From the cell containing the given text, extract its center point as (X, Y) coordinate. 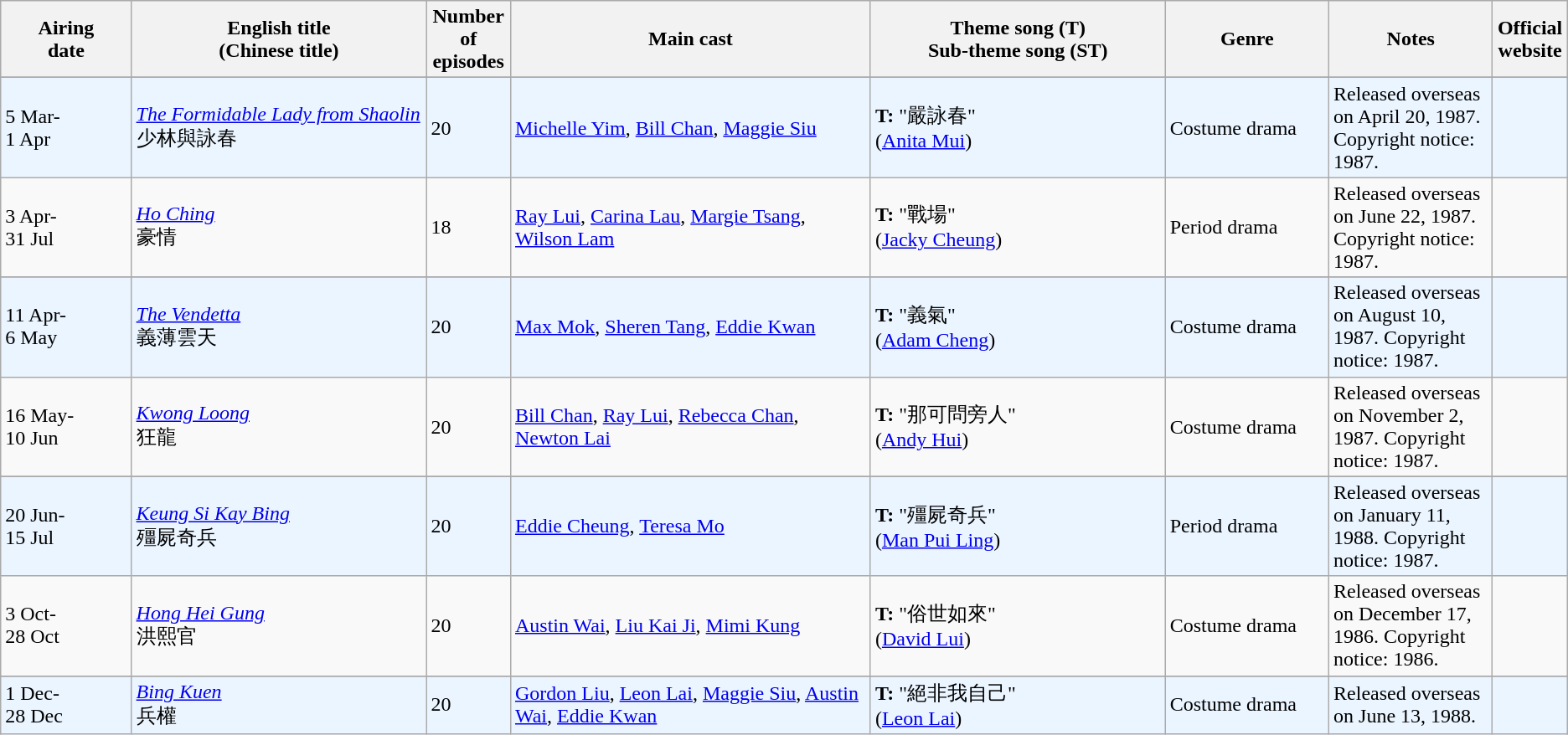
The Vendetta 義薄雲天 (279, 326)
1 Dec- 28 Dec (66, 705)
Eddie Cheung, Teresa Mo (690, 526)
Airingdate (66, 39)
Gordon Liu, Leon Lai, Maggie Siu, Austin Wai, Eddie Kwan (690, 705)
T: "嚴詠春" (Anita Mui) (1018, 127)
18 (469, 228)
T: "義氣" (Adam Cheng) (1018, 326)
T: "那可問旁人" (Andy Hui) (1018, 427)
20 Jun- 15 Jul (66, 526)
Genre (1246, 39)
English title (Chinese title) (279, 39)
5 Mar- 1 Apr (66, 127)
Number of episodes (469, 39)
T: "殭屍奇兵" (Man Pui Ling) (1018, 526)
Ray Lui, Carina Lau, Margie Tsang, Wilson Lam (690, 228)
11 Apr- 6 May (66, 326)
Kwong Loong 狂龍 (279, 427)
Released overseas on December 17, 1986. Copyright notice: 1986. (1411, 626)
Bill Chan, Ray Lui, Rebecca Chan, Newton Lai (690, 427)
Max Mok, Sheren Tang, Eddie Kwan (690, 326)
T: "俗世如來" (David Lui) (1018, 626)
The Formidable Lady from Shaolin 少林與詠春 (279, 127)
Notes (1411, 39)
T: "戰場" (Jacky Cheung) (1018, 228)
Released overseas on April 20, 1987. Copyright notice: 1987. (1411, 127)
T: "絕非我自己" (Leon Lai) (1018, 705)
Main cast (690, 39)
Michelle Yim, Bill Chan, Maggie Siu (690, 127)
Released overseas on June 22, 1987. Copyright notice: 1987. (1411, 228)
3 Oct- 28 Oct (66, 626)
Ho Ching 豪情 (279, 228)
Official website (1529, 39)
Keung Si Kay Bing 殭屍奇兵 (279, 526)
Theme song (T) Sub-theme song (ST) (1018, 39)
Austin Wai, Liu Kai Ji, Mimi Kung (690, 626)
Released overseas on January 11, 1988. Copyright notice: 1987. (1411, 526)
Bing Kuen 兵權 (279, 705)
16 May- 10 Jun (66, 427)
3 Apr- 31 Jul (66, 228)
Released overseas on November 2, 1987. Copyright notice: 1987. (1411, 427)
Released overseas on June 13, 1988. (1411, 705)
Released overseas on August 10, 1987. Copyright notice: 1987. (1411, 326)
Hong Hei Gung 洪熙官 (279, 626)
